Detect which cell encompasses the target text, then output its (X, Y) center coordinate. 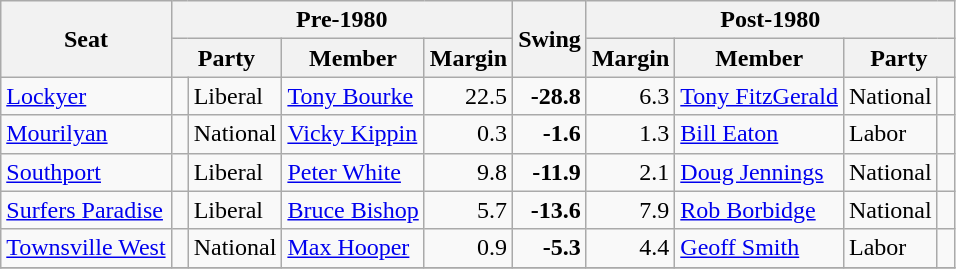
Post-1980 (770, 20)
Tony Bourke (353, 96)
2.1 (630, 172)
9.8 (468, 172)
Surfers Paradise (86, 210)
Geoff Smith (760, 248)
-11.9 (550, 172)
Rob Borbidge (760, 210)
5.7 (468, 210)
Townsville West (86, 248)
Seat (86, 39)
Bill Eaton (760, 134)
-28.8 (550, 96)
Mourilyan (86, 134)
0.9 (468, 248)
0.3 (468, 134)
Max Hooper (353, 248)
Pre-1980 (342, 20)
-5.3 (550, 248)
4.4 (630, 248)
Lockyer (86, 96)
Peter White (353, 172)
-13.6 (550, 210)
Southport (86, 172)
Vicky Kippin (353, 134)
1.3 (630, 134)
Tony FitzGerald (760, 96)
22.5 (468, 96)
6.3 (630, 96)
Swing (550, 39)
7.9 (630, 210)
Bruce Bishop (353, 210)
Doug Jennings (760, 172)
-1.6 (550, 134)
